Return the [x, y] coordinate for the center point of the cell that contains the specified text.  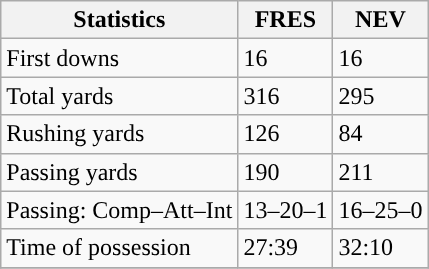
27:39 [286, 248]
295 [380, 96]
Statistics [120, 20]
211 [380, 172]
Passing yards [120, 172]
190 [286, 172]
126 [286, 134]
316 [286, 96]
32:10 [380, 248]
84 [380, 134]
Total yards [120, 96]
Rushing yards [120, 134]
Time of possession [120, 248]
FRES [286, 20]
Passing: Comp–Att–Int [120, 210]
NEV [380, 20]
First downs [120, 58]
13–20–1 [286, 210]
16–25–0 [380, 210]
